From the cell containing the given text, extract its center point as [x, y] coordinate. 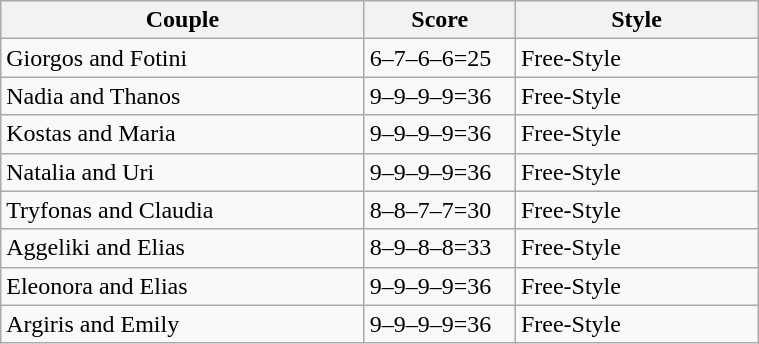
8–9–8–8=33 [440, 248]
Aggeliki and Elias [182, 248]
Nadia and Thanos [182, 96]
Argiris and Emily [182, 324]
Giorgos and Fotini [182, 58]
Tryfonas and Claudia [182, 210]
Natalia and Uri [182, 172]
Style [636, 20]
8–8–7–7=30 [440, 210]
Score [440, 20]
6–7–6–6=25 [440, 58]
Eleonora and Elias [182, 286]
Kostas and Maria [182, 134]
Couple [182, 20]
